Locate the cell with the specified text and output its [x, y] center coordinate. 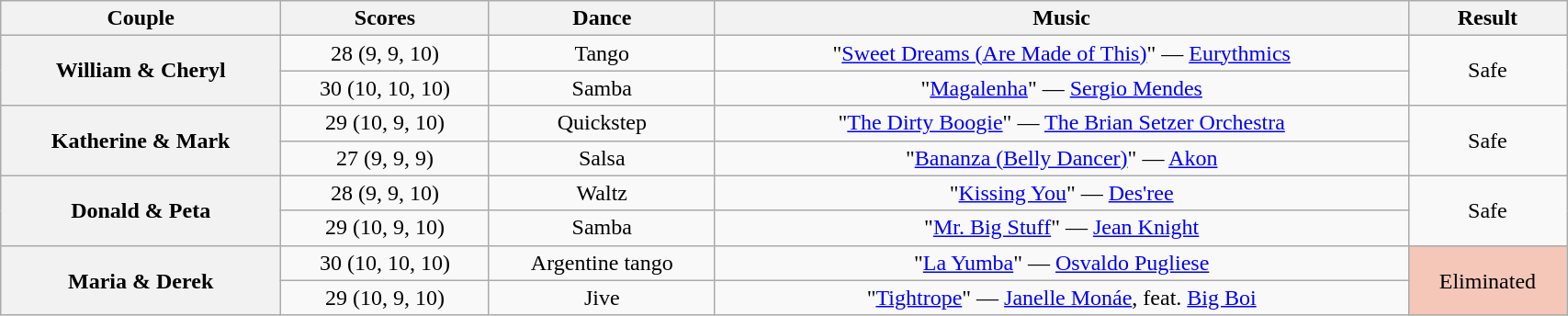
Result [1487, 18]
"Bananza (Belly Dancer)" — Akon [1062, 158]
Eliminated [1487, 280]
Jive [602, 298]
Argentine tango [602, 263]
"Sweet Dreams (Are Made of This)" — Eurythmics [1062, 53]
Scores [386, 18]
William & Cheryl [141, 71]
Tango [602, 53]
Katherine & Mark [141, 141]
Quickstep [602, 123]
"La Yumba" — Osvaldo Pugliese [1062, 263]
Music [1062, 18]
Maria & Derek [141, 280]
27 (9, 9, 9) [386, 158]
"Tightrope" — Janelle Monáe, feat. Big Boi [1062, 298]
"Mr. Big Stuff" — Jean Knight [1062, 228]
"Kissing You" — Des'ree [1062, 193]
"The Dirty Boogie" — The Brian Setzer Orchestra [1062, 123]
"Magalenha" — Sergio Mendes [1062, 88]
Salsa [602, 158]
Dance [602, 18]
Donald & Peta [141, 210]
Waltz [602, 193]
Couple [141, 18]
